Locate the cell with the specified text and output its [X, Y] center coordinate. 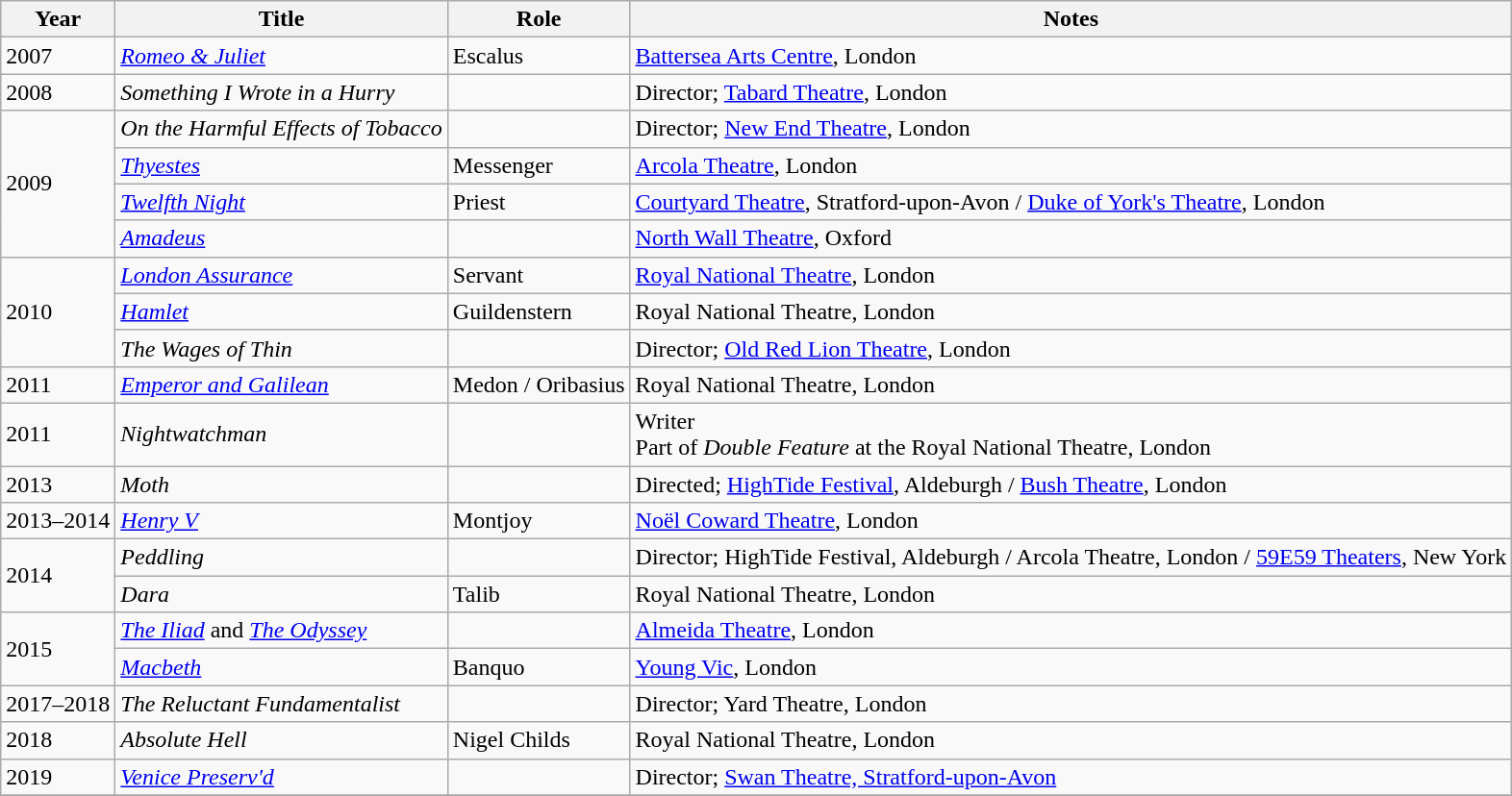
2014 [58, 576]
Year [58, 19]
On the Harmful Effects of Tobacco [281, 129]
Arcola Theatre, London [1071, 165]
Nigel Childs [539, 740]
Almeida Theatre, London [1071, 631]
2008 [58, 92]
Directed; HighTide Festival, Aldeburgh / Bush Theatre, London [1071, 484]
Macbeth [281, 667]
Moth [281, 484]
The Reluctant Fundamentalist [281, 704]
London Assurance [281, 275]
Director; Old Red Lion Theatre, London [1071, 348]
2010 [58, 311]
Priest [539, 202]
Venice Preserv'd [281, 777]
2015 [58, 649]
Director; Yard Theatre, London [1071, 704]
2013–2014 [58, 521]
Emperor and Galilean [281, 385]
Amadeus [281, 238]
Noël Coward Theatre, London [1071, 521]
Battersea Arts Centre, London [1071, 56]
Henry V [281, 521]
Twelfth Night [281, 202]
2007 [58, 56]
Dara [281, 594]
Montjoy [539, 521]
WriterPart of Double Feature at the Royal National Theatre, London [1071, 435]
Something I Wrote in a Hurry [281, 92]
2013 [58, 484]
Role [539, 19]
Talib [539, 594]
Nightwatchman [281, 435]
Peddling [281, 558]
Thyestes [281, 165]
2019 [58, 777]
Guildenstern [539, 311]
2009 [58, 184]
Courtyard Theatre, Stratford-upon-Avon / Duke of York's Theatre, London [1071, 202]
Director; HighTide Festival, Aldeburgh / Arcola Theatre, London / 59E59 Theaters, New York [1071, 558]
2017–2018 [58, 704]
The Iliad and The Odyssey [281, 631]
Director; Swan Theatre, Stratford-upon-Avon [1071, 777]
Medon / Oribasius [539, 385]
2018 [58, 740]
Director; Tabard Theatre, London [1071, 92]
Messenger [539, 165]
Hamlet [281, 311]
North Wall Theatre, Oxford [1071, 238]
Director; New End Theatre, London [1071, 129]
Escalus [539, 56]
Title [281, 19]
Notes [1071, 19]
Romeo & Juliet [281, 56]
The Wages of Thin [281, 348]
Absolute Hell [281, 740]
Young Vic, London [1071, 667]
Banquo [539, 667]
Servant [539, 275]
